Locate the cell with the specified text and output its (X, Y) center coordinate. 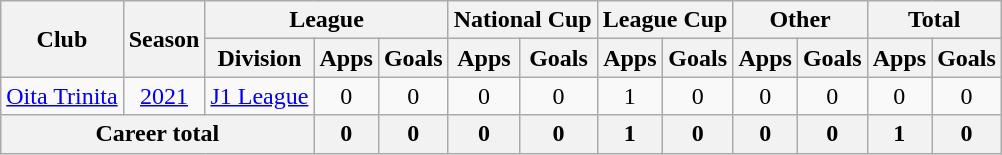
Career total (158, 134)
Other (800, 20)
League (326, 20)
Club (62, 39)
Total (934, 20)
Oita Trinita (62, 96)
National Cup (522, 20)
2021 (164, 96)
Season (164, 39)
Division (260, 58)
League Cup (665, 20)
J1 League (260, 96)
